Search for the cell housing the specified text and yield its (X, Y) center coordinate. 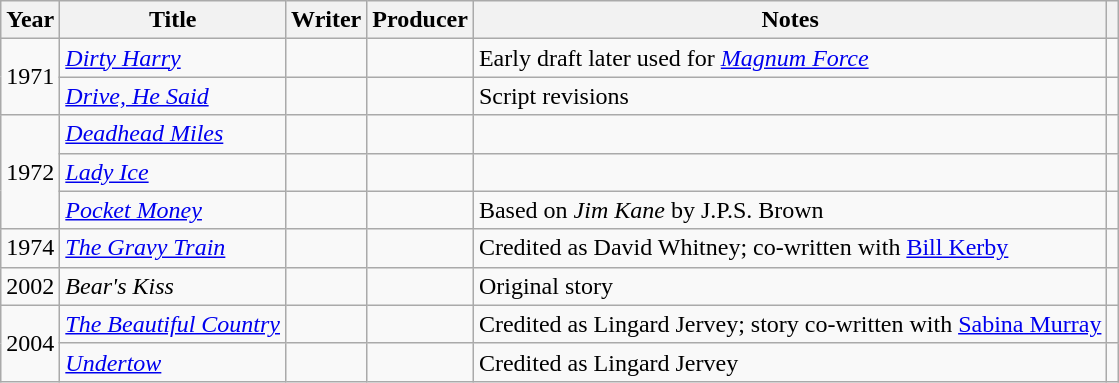
Title (173, 20)
Notes (790, 20)
1974 (30, 248)
Drive, He Said (173, 96)
The Beautiful Country (173, 324)
Writer (326, 20)
2004 (30, 343)
Original story (790, 286)
Credited as Lingard Jervey; story co-written with Sabina Murray (790, 324)
Producer (420, 20)
Credited as David Whitney; co-written with Bill Kerby (790, 248)
Deadhead Miles (173, 134)
Dirty Harry (173, 58)
Bear's Kiss (173, 286)
Undertow (173, 362)
1971 (30, 77)
Credited as Lingard Jervey (790, 362)
Year (30, 20)
Script revisions (790, 96)
Based on Jim Kane by J.P.S. Brown (790, 210)
Pocket Money (173, 210)
Lady Ice (173, 172)
1972 (30, 172)
2002 (30, 286)
Early draft later used for Magnum Force (790, 58)
The Gravy Train (173, 248)
